Search for the cell housing the specified text and yield its (x, y) center coordinate. 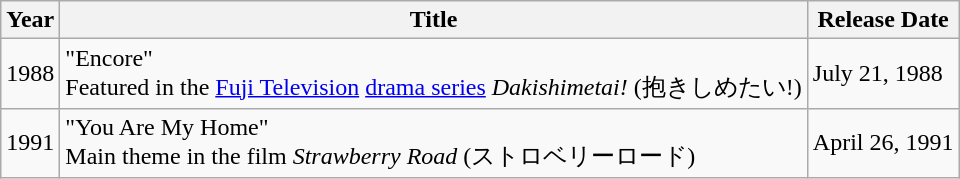
Year (30, 20)
"You Are My Home" Main theme in the film Strawberry Road (ストロベリーロード) (434, 143)
"Encore" Featured in the Fuji Television drama series Dakishimetai! (抱きしめたい!) (434, 74)
July 21, 1988 (883, 74)
April 26, 1991 (883, 143)
1991 (30, 143)
Release Date (883, 20)
Title (434, 20)
1988 (30, 74)
